Capture the cell that displays the provided text and extract its [X, Y] central coordinate. 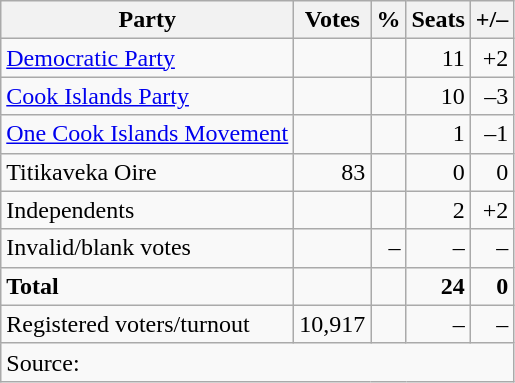
Democratic Party [148, 58]
One Cook Islands Movement [148, 134]
–3 [492, 96]
83 [332, 172]
Seats [438, 20]
24 [438, 286]
Invalid/blank votes [148, 248]
Independents [148, 210]
Titikaveka Oire [148, 172]
2 [438, 210]
–1 [492, 134]
1 [438, 134]
10,917 [332, 324]
Total [148, 286]
+/– [492, 20]
Votes [332, 20]
11 [438, 58]
Registered voters/turnout [148, 324]
10 [438, 96]
% [388, 20]
Cook Islands Party [148, 96]
Party [148, 20]
Source: [258, 362]
